Output the (x, y) coordinate of the center of the cell containing the given text.  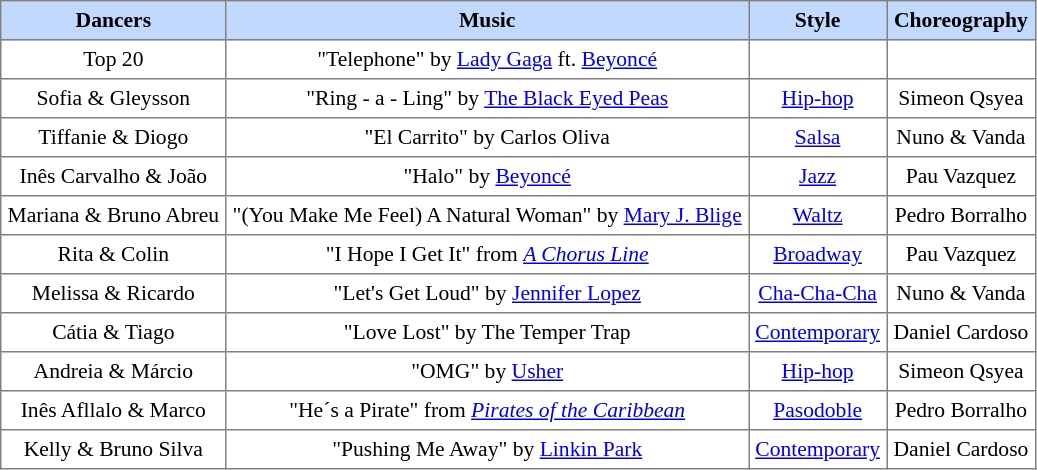
Waltz (817, 216)
Melissa & Ricardo (114, 294)
Inês Afllalo & Marco (114, 410)
"Love Lost" by The Temper Trap (488, 332)
"Telephone" by Lady Gaga ft. Beyoncé (488, 60)
"Let's Get Loud" by Jennifer Lopez (488, 294)
Inês Carvalho & João (114, 176)
Jazz (817, 176)
Mariana & Bruno Abreu (114, 216)
Music (488, 20)
"El Carrito" by Carlos Oliva (488, 138)
Top 20 (114, 60)
"OMG" by Usher (488, 372)
Rita & Colin (114, 254)
"Halo" by Beyoncé (488, 176)
"He´s a Pirate" from Pirates of the Caribbean (488, 410)
Andreia & Márcio (114, 372)
Cátia & Tiago (114, 332)
Sofia & Gleysson (114, 98)
Broadway (817, 254)
"I Hope I Get It" from A Chorus Line (488, 254)
Salsa (817, 138)
Cha-Cha-Cha (817, 294)
Pasodoble (817, 410)
Dancers (114, 20)
Kelly & Bruno Silva (114, 450)
Style (817, 20)
Tiffanie & Diogo (114, 138)
"Ring - a - Ling" by The Black Eyed Peas (488, 98)
"Pushing Me Away" by Linkin Park (488, 450)
"(You Make Me Feel) A Natural Woman" by Mary J. Blige (488, 216)
Choreography (961, 20)
